Output the (x, y) coordinate of the center of the cell containing the given text.  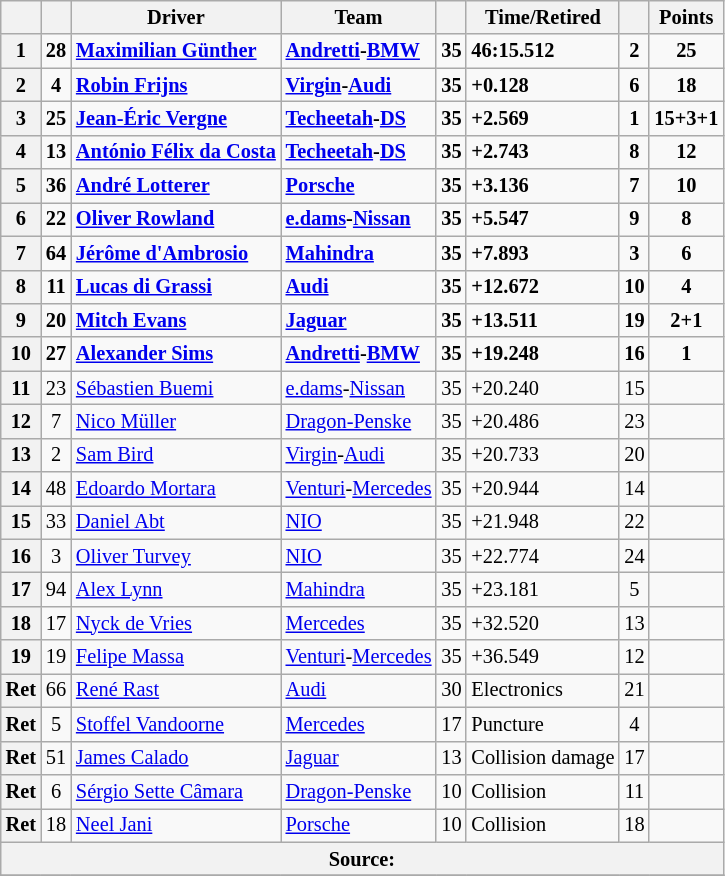
+20.944 (542, 489)
Time/Retired (542, 17)
66 (56, 690)
48 (56, 489)
Lucas di Grassi (176, 287)
Mitch Evans (176, 320)
Jérôme d'Ambrosio (176, 253)
Oliver Rowland (176, 219)
Alexander Sims (176, 354)
+13.511 (542, 320)
António Félix da Costa (176, 152)
51 (56, 758)
Jean-Éric Vergne (176, 118)
Stoffel Vandoorne (176, 724)
James Calado (176, 758)
+7.893 (542, 253)
94 (56, 589)
15+3+1 (686, 118)
Sébastien Buemi (176, 388)
Collision damage (542, 758)
+12.672 (542, 287)
+19.248 (542, 354)
21 (634, 690)
+36.549 (542, 657)
Points (686, 17)
+22.774 (542, 556)
Robin Frijns (176, 85)
Puncture (542, 724)
64 (56, 253)
Team (359, 17)
Source: (362, 859)
Edoardo Mortara (176, 489)
Daniel Abt (176, 522)
Sérgio Sette Câmara (176, 791)
2+1 (686, 320)
+2.743 (542, 152)
33 (56, 522)
Neel Jani (176, 825)
+23.181 (542, 589)
27 (56, 354)
24 (634, 556)
Alex Lynn (176, 589)
Driver (176, 17)
46:15.512 (542, 51)
28 (56, 51)
+0.128 (542, 85)
+3.136 (542, 186)
+2.569 (542, 118)
+5.547 (542, 219)
+20.486 (542, 421)
Nyck de Vries (176, 623)
+20.240 (542, 388)
René Rast (176, 690)
Nico Müller (176, 421)
Maximilian Günther (176, 51)
36 (56, 186)
Electronics (542, 690)
+20.733 (542, 455)
Oliver Turvey (176, 556)
+32.520 (542, 623)
Sam Bird (176, 455)
30 (451, 690)
+21.948 (542, 522)
Felipe Massa (176, 657)
André Lotterer (176, 186)
